Identify which cell holds the provided text, then report its [X, Y] central coordinate. 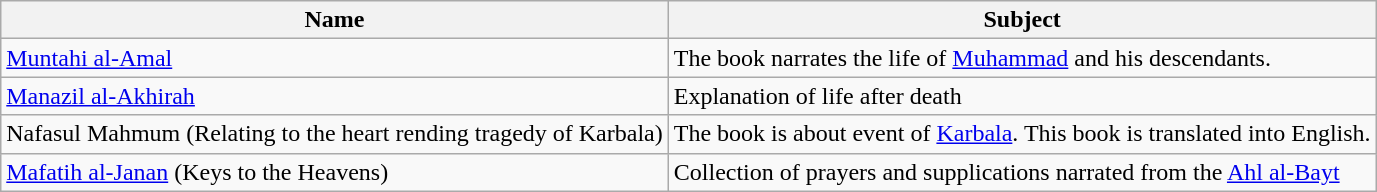
Mafatih al-Janan (Keys to the Heavens) [335, 172]
Subject [1022, 20]
The book narrates the life of Muhammad and his descendants. [1022, 58]
Manazil al-Akhirah [335, 96]
Muntahi al-Amal [335, 58]
Name [335, 20]
The book is about event of Karbala. This book is translated into English. [1022, 134]
Explanation of life after death [1022, 96]
Nafasul Mahmum (Relating to the heart rending tragedy of Karbala) [335, 134]
Collection of prayers and supplications narrated from the Ahl al-Bayt [1022, 172]
